Pinpoint the cell where the given text exists, returning its (X, Y) midpoint coordinate. 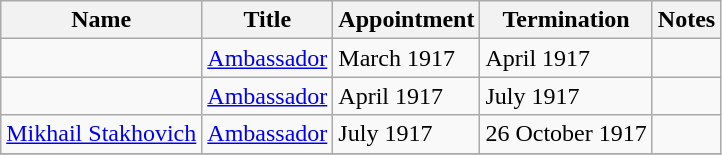
Title (268, 20)
Appointment (406, 20)
March 1917 (406, 58)
Name (102, 20)
Mikhail Stakhovich (102, 134)
Termination (566, 20)
Notes (686, 20)
26 October 1917 (566, 134)
